Identify which cell holds the provided text, then report its [x, y] central coordinate. 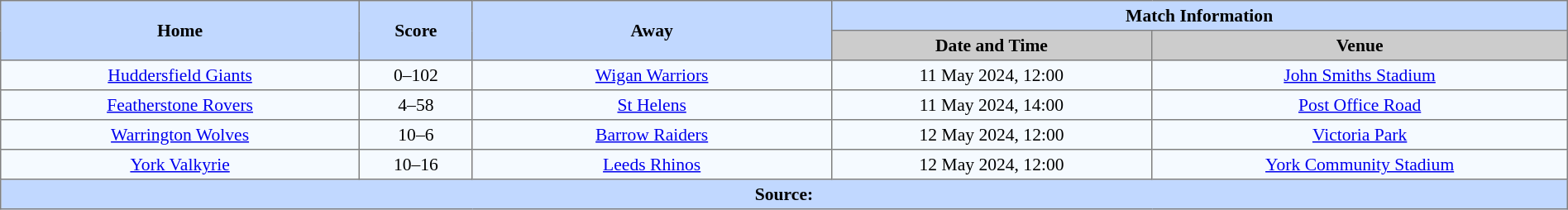
0–102 [415, 75]
John Smiths Stadium [1360, 75]
Source: [784, 194]
Warrington Wolves [180, 135]
Huddersfield Giants [180, 75]
Date and Time [992, 45]
11 May 2024, 14:00 [992, 105]
10–16 [415, 165]
11 May 2024, 12:00 [992, 75]
Leeds Rhinos [652, 165]
10–6 [415, 135]
Post Office Road [1360, 105]
Score [415, 31]
Victoria Park [1360, 135]
Featherstone Rovers [180, 105]
Home [180, 31]
Barrow Raiders [652, 135]
4–58 [415, 105]
Away [652, 31]
St Helens [652, 105]
Match Information [1199, 16]
York Valkyrie [180, 165]
Venue [1360, 45]
Wigan Warriors [652, 75]
York Community Stadium [1360, 165]
